Extract the (X, Y) coordinate from the center of the cell holding the provided text.  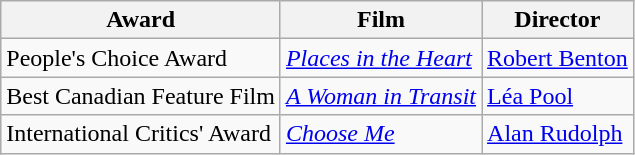
Léa Pool (558, 96)
Alan Rudolph (558, 134)
Award (141, 20)
Places in the Heart (380, 58)
Film (380, 20)
Robert Benton (558, 58)
International Critics' Award (141, 134)
Choose Me (380, 134)
A Woman in Transit (380, 96)
People's Choice Award (141, 58)
Best Canadian Feature Film (141, 96)
Director (558, 20)
